Capture the cell that displays the provided text and extract its [X, Y] central coordinate. 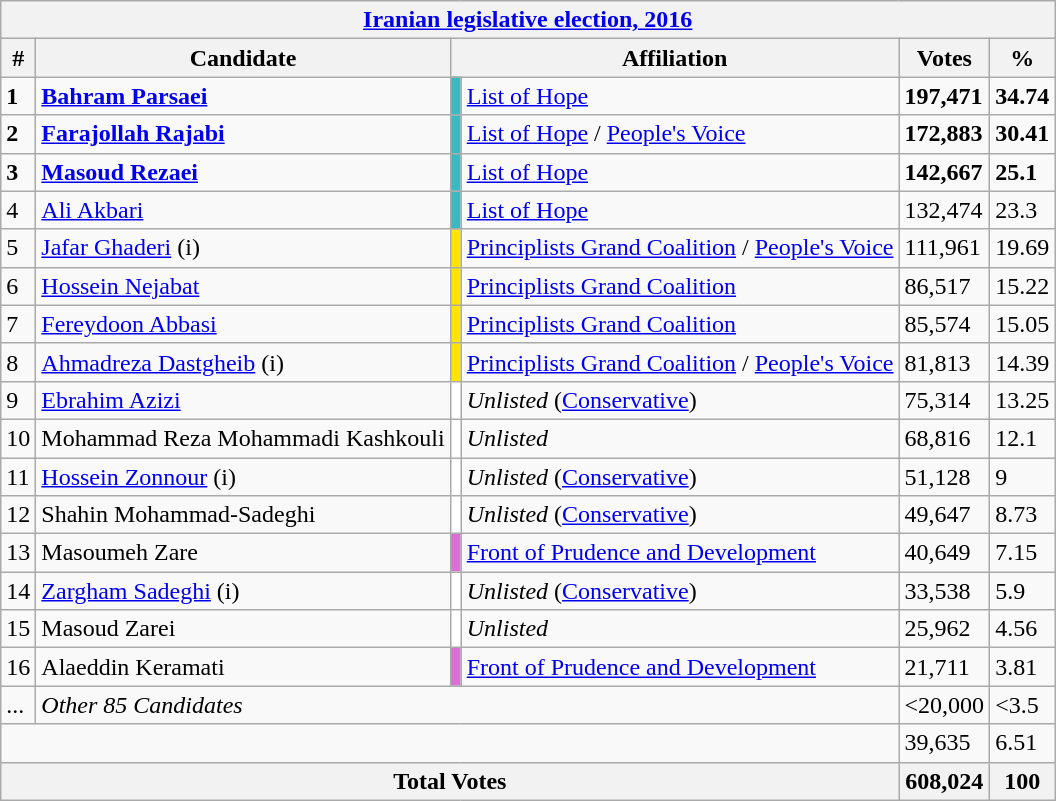
14 [18, 591]
12 [18, 515]
Affiliation [674, 58]
51,128 [944, 477]
15.22 [1022, 286]
13.25 [1022, 400]
# [18, 58]
6.51 [1022, 743]
8.73 [1022, 515]
Alaeddin Keramati [243, 667]
Fereydoon Abbasi [243, 324]
40,649 [944, 553]
% [1022, 58]
142,667 [944, 172]
33,538 [944, 591]
Bahram Parsaei [243, 96]
4 [18, 210]
4.56 [1022, 629]
Candidate [243, 58]
608,024 [944, 781]
49,647 [944, 515]
197,471 [944, 96]
100 [1022, 781]
Total Votes [450, 781]
14.39 [1022, 362]
5.9 [1022, 591]
Masoud Rezaei [243, 172]
12.1 [1022, 438]
5 [18, 248]
Hossein Nejabat [243, 286]
15 [18, 629]
30.41 [1022, 134]
81,813 [944, 362]
7 [18, 324]
1 [18, 96]
85,574 [944, 324]
Farajollah Rajabi [243, 134]
86,517 [944, 286]
Other 85 Candidates [468, 705]
10 [18, 438]
List of Hope / People's Voice [680, 134]
... [18, 705]
2 [18, 134]
Hossein Zonnour (i) [243, 477]
Ali Akbari [243, 210]
132,474 [944, 210]
13 [18, 553]
19.69 [1022, 248]
Masoumeh Zare [243, 553]
7.15 [1022, 553]
25,962 [944, 629]
Ahmadreza Dastgheib (i) [243, 362]
Iranian legislative election, 2016 [528, 20]
39,635 [944, 743]
<3.5 [1022, 705]
8 [18, 362]
172,883 [944, 134]
Jafar Ghaderi (i) [243, 248]
<20,000 [944, 705]
75,314 [944, 400]
Shahin Mohammad-Sadeghi [243, 515]
16 [18, 667]
3 [18, 172]
3.81 [1022, 667]
Masoud Zarei [243, 629]
21,711 [944, 667]
25.1 [1022, 172]
Votes [944, 58]
6 [18, 286]
68,816 [944, 438]
Ebrahim Azizi [243, 400]
15.05 [1022, 324]
Mohammad Reza Mohammadi Kashkouli [243, 438]
Zargham Sadeghi (i) [243, 591]
34.74 [1022, 96]
111,961 [944, 248]
23.3 [1022, 210]
11 [18, 477]
